Pinpoint the cell where the given text exists, returning its [X, Y] midpoint coordinate. 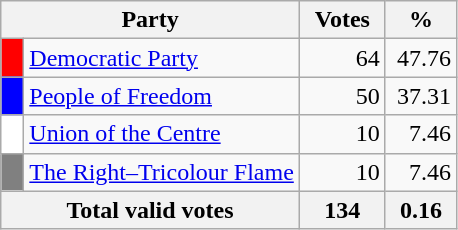
Total valid votes [150, 210]
50 [342, 96]
The Right–Tricolour Flame [162, 172]
64 [342, 58]
0.16 [420, 210]
Party [150, 20]
% [420, 20]
Union of the Centre [162, 134]
37.31 [420, 96]
People of Freedom [162, 96]
Votes [342, 20]
Democratic Party [162, 58]
47.76 [420, 58]
134 [342, 210]
